Output the (X, Y) coordinate of the center of the cell containing the given text.  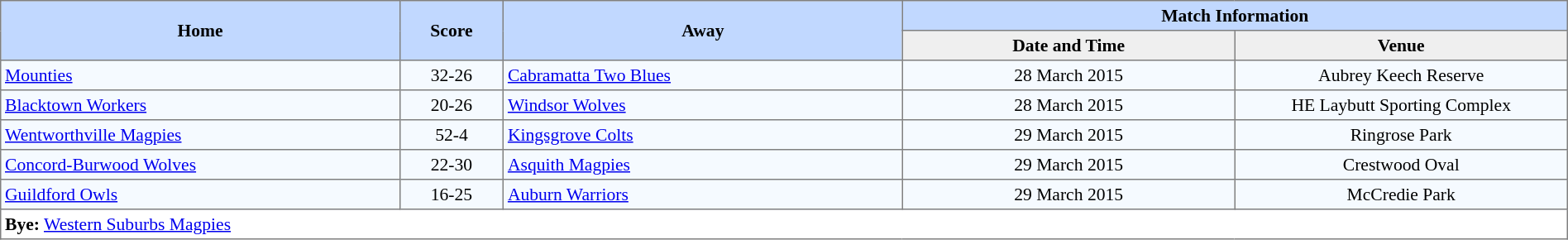
Auburn Warriors (703, 194)
Home (200, 31)
Asquith Magpies (703, 165)
Kingsgrove Colts (703, 135)
Match Information (1235, 16)
Cabramatta Two Blues (703, 75)
Windsor Wolves (703, 105)
Away (703, 31)
McCredie Park (1401, 194)
32-26 (452, 75)
Wentworthville Magpies (200, 135)
HE Laybutt Sporting Complex (1401, 105)
Score (452, 31)
20-26 (452, 105)
Crestwood Oval (1401, 165)
Mounties (200, 75)
Guildford Owls (200, 194)
Date and Time (1068, 46)
16-25 (452, 194)
Ringrose Park (1401, 135)
Venue (1401, 46)
52-4 (452, 135)
Bye: Western Suburbs Magpies (784, 224)
Aubrey Keech Reserve (1401, 75)
Blacktown Workers (200, 105)
Concord-Burwood Wolves (200, 165)
22-30 (452, 165)
